Provide the [x, y] coordinate of the cell's center where the given text is located.  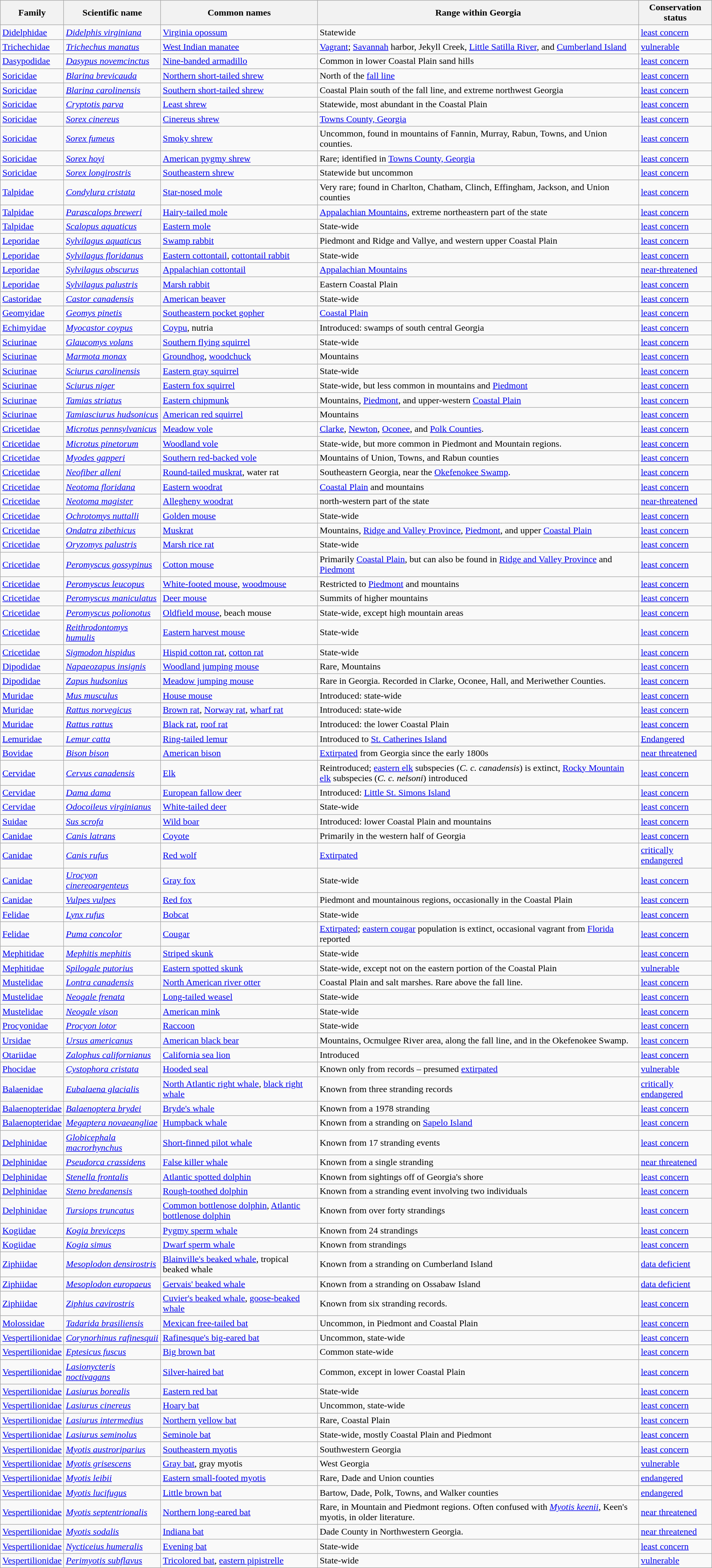
Canis rufus [113, 855]
Peromyscus maniculatus [113, 598]
Rare, in Mountain and Piedmont regions. Often confused with Myotis keenii, Keen's myotis, in older literature. [478, 1512]
Microtus pinetorum [113, 444]
Piedmont and mountainous regions, occasionally in the Coastal Plain [478, 900]
Marmota monax [113, 357]
Eastern spotted skunk [239, 968]
American black bear [239, 1040]
Southern red-backed vole [239, 458]
Steno bredanensis [113, 1191]
Red fox [239, 900]
Eastern fox squirrel [239, 385]
Uncommon, in Piedmont and Coastal Plain [478, 1323]
Castor canadensis [113, 299]
Known from 24 strandings [478, 1230]
Range within Georgia [478, 13]
State-wide, but less common in mountains and Piedmont [478, 385]
Smoky shrew [239, 138]
Nine-banded armadillo [239, 61]
Marsh rabbit [239, 284]
Puma concolor [113, 934]
North Atlantic right whale, black right whale [239, 1089]
Silver-haired bat [239, 1371]
Indiana bat [239, 1532]
Sylvilagus palustris [113, 284]
Common in lower Coastal Plain sand hills [478, 61]
Mountains, Ocmulgee River area, along the fall line, and in the Okefenokee Swamp. [478, 1040]
Dama dama [113, 793]
Eastern cottontail, cottontail rabbit [239, 255]
Red wolf [239, 855]
Pseudorca crassidens [113, 1162]
Odocoileus virginianus [113, 807]
North American river otter [239, 983]
Dade County in Northwestern Georgia. [478, 1532]
American beaver [239, 299]
Gray fox [239, 880]
Ochrotomys nuttalli [113, 516]
Introduced: Little St. Simons Island [478, 793]
Round-tailed muskrat, water rat [239, 472]
Appalachian cottontail [239, 270]
Tamias striatus [113, 400]
Lasiurus intermedius [113, 1420]
Conservation status [675, 13]
Lasionycteris noctivagans [113, 1371]
Atlantic spotted dolphin [239, 1176]
American bison [239, 753]
Ring-tailed lemur [239, 739]
Ursus americanus [113, 1040]
Short-finned pilot whale [239, 1143]
Raccoon [239, 1026]
Otariidae [32, 1055]
Bovidae [32, 753]
State-wide, except high mountain areas [478, 613]
Evening bat [239, 1546]
Napaeozapus insignis [113, 666]
Northern long-eared bat [239, 1512]
Allegheny woodrat [239, 501]
Peromyscus gossypinus [113, 564]
Groundhog, woodchuck [239, 357]
Piedmont and Ridge and Vallye, and western upper Coastal Plain [478, 241]
Sorex longirostris [113, 173]
Canis latrans [113, 836]
Myotis austroriparius [113, 1449]
Known from three stranding records [478, 1089]
Introduced: lower Coastal Plain and mountains [478, 821]
Southeastern myotis [239, 1449]
Restricted to Piedmont and mountains [478, 584]
Blainville's beaked whale, tropical beaked whale [239, 1264]
Marsh rice rat [239, 545]
Corynorhinus rafinesquii [113, 1338]
Summits of higher mountains [478, 598]
Striped skunk [239, 953]
Eastern harvest mouse [239, 633]
Tricolored bat, eastern pipistrelle [239, 1561]
Geomyidae [32, 313]
Reintroduced; eastern elk subspecies (C. c. canadensis) is extinct, Rocky Mountain elk subspecies (C. c. nelsoni) introduced [478, 773]
Dasypus novemcinctus [113, 61]
Perimyotis subflavus [113, 1561]
Cotton mouse [239, 564]
Coyote [239, 836]
Cystophora cristata [113, 1069]
Trichechus manatus [113, 47]
Cinereus shrew [239, 119]
Known from a stranding on Ossabaw Island [478, 1284]
Wild boar [239, 821]
Coastal Plain and salt marshes. Rare above the fall line. [478, 983]
Cuvier's beaked whale, goose-beaked whale [239, 1304]
Seminole bat [239, 1435]
House mouse [239, 695]
Scalopus aquaticus [113, 227]
Vulpes vulpes [113, 900]
Extirpated from Georgia since the early 1800s [478, 753]
Clarke, Newton, Oconee, and Polk Counties. [478, 429]
Vagrant; Savannah harbor, Jekyll Creek, Little Satilla River, and Cumberland Island [478, 47]
Rare, Coastal Plain [478, 1420]
Sigmodon hispidus [113, 652]
Bryde's whale [239, 1108]
Nycticeius humeralis [113, 1546]
Sciurus niger [113, 385]
Southeastern Georgia, near the Okefenokee Swamp. [478, 472]
Megaptera novaeangliae [113, 1123]
Lemuridae [32, 739]
Rough-toothed dolphin [239, 1191]
Cryptotis parva [113, 105]
Lemur catta [113, 739]
Meadow jumping mouse [239, 681]
Oldfield mouse, beach mouse [239, 613]
Coastal Plain [478, 313]
Neogale vison [113, 1012]
Known from 17 stranding events [478, 1143]
Zalophus californianus [113, 1055]
Little brown bat [239, 1493]
Least shrew [239, 105]
Ziphius cavirostris [113, 1304]
West Georgia [478, 1463]
Procyon lotor [113, 1026]
Appalachian Mountains [478, 270]
Eubalaena glacialis [113, 1089]
Tamiasciurus hudsonicus [113, 414]
Golden mouse [239, 516]
Globicephala macrorhynchus [113, 1143]
Neogale frenata [113, 997]
Rare, Mountains [478, 666]
Hoary bat [239, 1406]
Known only from records – presumed extirpated [478, 1069]
Rare, Dade and Union counties [478, 1478]
Hispid cotton rat, cotton rat [239, 652]
State-wide, but more common in Piedmont and Mountain regions. [478, 444]
Mountains, Ridge and Valley Province, Piedmont, and upper Coastal Plain [478, 530]
Castoridae [32, 299]
West Indian manatee [239, 47]
Black rat, roof rat [239, 725]
Lasiurus borealis [113, 1391]
Lynx rufus [113, 914]
American pygmy shrew [239, 158]
Woodland jumping mouse [239, 666]
Parascalops breweri [113, 212]
Tursiops truncatus [113, 1210]
Sylvilagus floridanus [113, 255]
Common bottlenose dolphin, Atlantic bottlenose dolphin [239, 1210]
Kogia simus [113, 1245]
Appalachian Mountains, extreme northeastern part of the state [478, 212]
Mountains of Union, Towns, and Rabun counties [478, 458]
Reithrodontomys humulis [113, 633]
Procyonidae [32, 1026]
Spilogale putorius [113, 968]
Rafinesque's big-eared bat [239, 1338]
Sciurus carolinensis [113, 371]
Dasypodidae [32, 61]
Rare; identified in Towns County, Georgia [478, 158]
White-footed mouse, woodmouse [239, 584]
False killer whale [239, 1162]
Known from a stranding on Sapelo Island [478, 1123]
Sylvilagus obscurus [113, 270]
State-wide, except not on the eastern portion of the Coastal Plain [478, 968]
Peromyscus polionotus [113, 613]
Sylvilagus aquaticus [113, 241]
Rare in Georgia. Recorded in Clarke, Oconee, Hall, and Meriwether Counties. [478, 681]
Long-tailed weasel [239, 997]
Southwestern Georgia [478, 1449]
Introduced: swamps of south central Georgia [478, 328]
Mountains, Piedmont, and upper-western Coastal Plain [478, 400]
Statewide [478, 32]
Southern short-tailed shrew [239, 90]
Gray bat, gray myotis [239, 1463]
Muskrat [239, 530]
Eastern chipmunk [239, 400]
Known from a 1978 stranding [478, 1108]
Humpback whale [239, 1123]
Brown rat, Norway rat, wharf rat [239, 710]
Trichechidae [32, 47]
Condylura cristata [113, 192]
Known from sightings off of Georgia's shore [478, 1176]
Mesoplodon densirostris [113, 1264]
Known from strandings [478, 1245]
Common names [239, 13]
Suidae [32, 821]
Extirpated [478, 855]
Known from six stranding records. [478, 1304]
Primarily in the western half of Georgia [478, 836]
Known from over forty strandings [478, 1210]
Scientific name [113, 13]
Southeastern shrew [239, 173]
Cervus canadensis [113, 773]
Uncommon, found in mountains of Fannin, Murray, Rabun, Towns, and Union counties. [478, 138]
Oryzomys palustris [113, 545]
Didelphis virginiana [113, 32]
Mexican free-tailed bat [239, 1323]
Microtus pennsylvanicus [113, 429]
Introduced: the lower Coastal Plain [478, 725]
Myotis lucifugus [113, 1493]
Molossidae [32, 1323]
Eastern Coastal Plain [478, 284]
Eastern gray squirrel [239, 371]
Sorex hoyi [113, 158]
Endangered [675, 739]
Eastern mole [239, 227]
Rattus rattus [113, 725]
Southern flying squirrel [239, 342]
Hairy-tailed mole [239, 212]
Bobcat [239, 914]
Coastal Plain and mountains [478, 487]
Rattus norvegicus [113, 710]
Mesoplodon europaeus [113, 1284]
Sus scrofa [113, 821]
Statewide, most abundant in the Coastal Plain [478, 105]
Myocastor coypus [113, 328]
Gervais' beaked whale [239, 1284]
Known from a stranding on Cumberland Island [478, 1264]
Virginia opossum [239, 32]
Neotoma floridana [113, 487]
Glaucomys volans [113, 342]
Mus musculus [113, 695]
Echimyidae [32, 328]
Southeastern pocket gopher [239, 313]
Cougar [239, 934]
Primarily Coastal Plain, but can also be found in Ridge and Valley Province and Piedmont [478, 564]
Balaenidae [32, 1089]
North of the fall line [478, 76]
State-wide, mostly Coastal Plain and Piedmont [478, 1435]
Northern short-tailed shrew [239, 76]
Northern yellow bat [239, 1420]
Stenella frontalis [113, 1176]
Sorex fumeus [113, 138]
Ursidae [32, 1040]
Meadow vole [239, 429]
Lasiurus cinereus [113, 1406]
Myotis sodalis [113, 1532]
Swamp rabbit [239, 241]
Myotis leibii [113, 1478]
Family [32, 13]
Eastern small-footed myotis [239, 1478]
Neotoma magister [113, 501]
Peromyscus leucopus [113, 584]
Tadarida brasiliensis [113, 1323]
Woodland vole [239, 444]
Hooded seal [239, 1069]
Pygmy sperm whale [239, 1230]
Ondatra zibethicus [113, 530]
Introduced [478, 1055]
Eptesicus fuscus [113, 1352]
Lontra canadensis [113, 983]
Sorex cinereus [113, 119]
Known from a stranding event involving two individuals [478, 1191]
Zapus hudsonius [113, 681]
Extirpated; eastern cougar population is extinct, occasional vagrant from Florida reported [478, 934]
Phocidae [32, 1069]
Dwarf sperm whale [239, 1245]
Myotis grisescens [113, 1463]
American red squirrel [239, 414]
Didelphidae [32, 32]
Statewide but uncommon [478, 173]
Big brown bat [239, 1352]
Eastern woodrat [239, 487]
Bartow, Dade, Polk, Towns, and Walker counties [478, 1493]
Geomys pinetis [113, 313]
Blarina brevicauda [113, 76]
Bison bison [113, 753]
Coypu, nutria [239, 328]
Mephitis mephitis [113, 953]
Deer mouse [239, 598]
Elk [239, 773]
Myotis septentrionalis [113, 1512]
Common, except in lower Coastal Plain [478, 1371]
Urocyon cinereoargenteus [113, 880]
White-tailed deer [239, 807]
Lasiurus seminolus [113, 1435]
Balaenoptera brydei [113, 1108]
Towns County, Georgia [478, 119]
Eastern red bat [239, 1391]
Neofiber alleni [113, 472]
American mink [239, 1012]
Common state-wide [478, 1352]
European fallow deer [239, 793]
Very rare; found in Charlton, Chatham, Clinch, Effingham, Jackson, and Union counties [478, 192]
north-western part of the state [478, 501]
Blarina carolinensis [113, 90]
Myodes gapperi [113, 458]
Introduced to St. Catherines Island [478, 739]
Known from a single stranding [478, 1162]
Star-nosed mole [239, 192]
Kogia breviceps [113, 1230]
Coastal Plain south of the fall line, and extreme northwest Georgia [478, 90]
California sea lion [239, 1055]
